Search for the cell housing the specified text and yield its (X, Y) center coordinate. 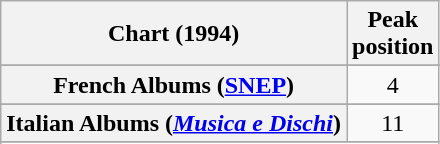
4 (393, 85)
Peakposition (393, 34)
Chart (1994) (174, 34)
French Albums (SNEP) (174, 85)
Italian Albums (Musica e Dischi) (174, 123)
11 (393, 123)
